Determine the [X, Y] coordinate at the center of the cell enclosing the given text.  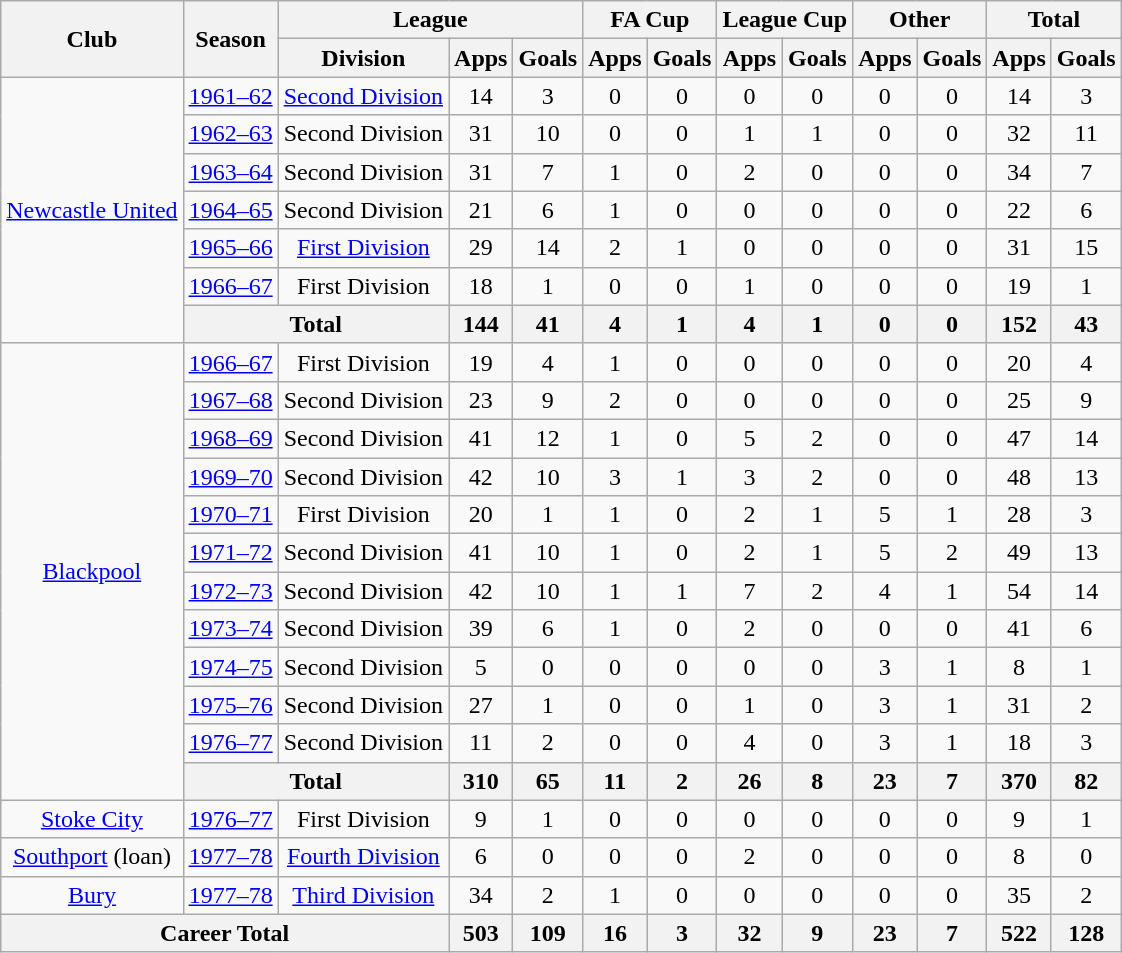
1973–74 [230, 629]
1962–63 [230, 134]
16 [615, 933]
1970–71 [230, 515]
370 [1019, 781]
144 [481, 324]
1965–66 [230, 248]
152 [1019, 324]
47 [1019, 438]
Division [363, 58]
Fourth Division [363, 857]
1975–76 [230, 705]
1963–64 [230, 172]
49 [1019, 553]
310 [481, 781]
54 [1019, 591]
League [430, 20]
Club [92, 39]
1964–65 [230, 210]
Season [230, 39]
1961–62 [230, 96]
1969–70 [230, 477]
109 [548, 933]
48 [1019, 477]
28 [1019, 515]
1971–72 [230, 553]
1967–68 [230, 400]
12 [548, 438]
Blackpool [92, 572]
27 [481, 705]
82 [1086, 781]
26 [750, 781]
1974–75 [230, 667]
Bury [92, 895]
1972–73 [230, 591]
1968–69 [230, 438]
128 [1086, 933]
39 [481, 629]
Southport (loan) [92, 857]
Other [920, 20]
25 [1019, 400]
Third Division [363, 895]
21 [481, 210]
29 [481, 248]
Stoke City [92, 819]
15 [1086, 248]
22 [1019, 210]
League Cup [785, 20]
Career Total [225, 933]
503 [481, 933]
Newcastle United [92, 210]
65 [548, 781]
FA Cup [650, 20]
43 [1086, 324]
522 [1019, 933]
35 [1019, 895]
